Provide the [x, y] coordinate of the cell's center where the given text is located.  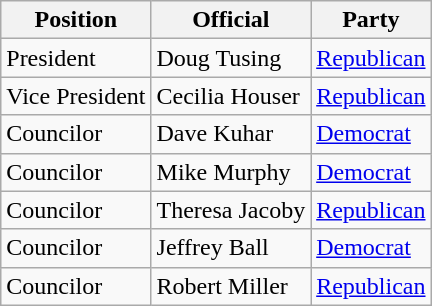
Theresa Jacoby [231, 210]
Jeffrey Ball [231, 248]
Vice President [76, 96]
Dave Kuhar [231, 134]
Party [371, 20]
Doug Tusing [231, 58]
Mike Murphy [231, 172]
Position [76, 20]
Robert Miller [231, 286]
President [76, 58]
Official [231, 20]
Cecilia Houser [231, 96]
